Detect which cell encompasses the target text, then output its [X, Y] center coordinate. 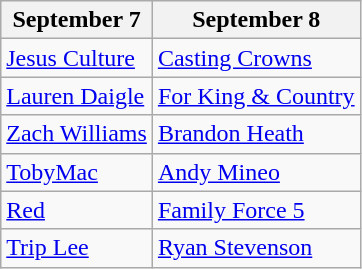
Brandon Heath [256, 134]
September 7 [77, 20]
Jesus Culture [77, 58]
TobyMac [77, 172]
Andy Mineo [256, 172]
Lauren Daigle [77, 96]
Trip Lee [77, 248]
Casting Crowns [256, 58]
Family Force 5 [256, 210]
For King & Country [256, 96]
Zach Williams [77, 134]
Red [77, 210]
September 8 [256, 20]
Ryan Stevenson [256, 248]
